Output the [X, Y] coordinate of the center of the cell containing the given text.  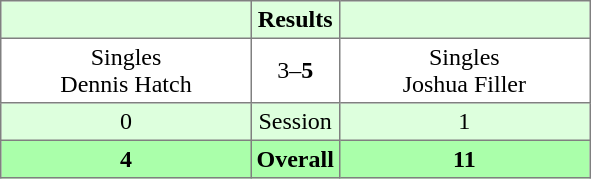
Session [295, 122]
SinglesJoshua Filler [464, 70]
0 [126, 122]
Results [295, 20]
Overall [295, 159]
11 [464, 159]
1 [464, 122]
4 [126, 159]
SinglesDennis Hatch [126, 70]
3–5 [295, 70]
